Output the [x, y] coordinate of the center of the cell containing the given text.  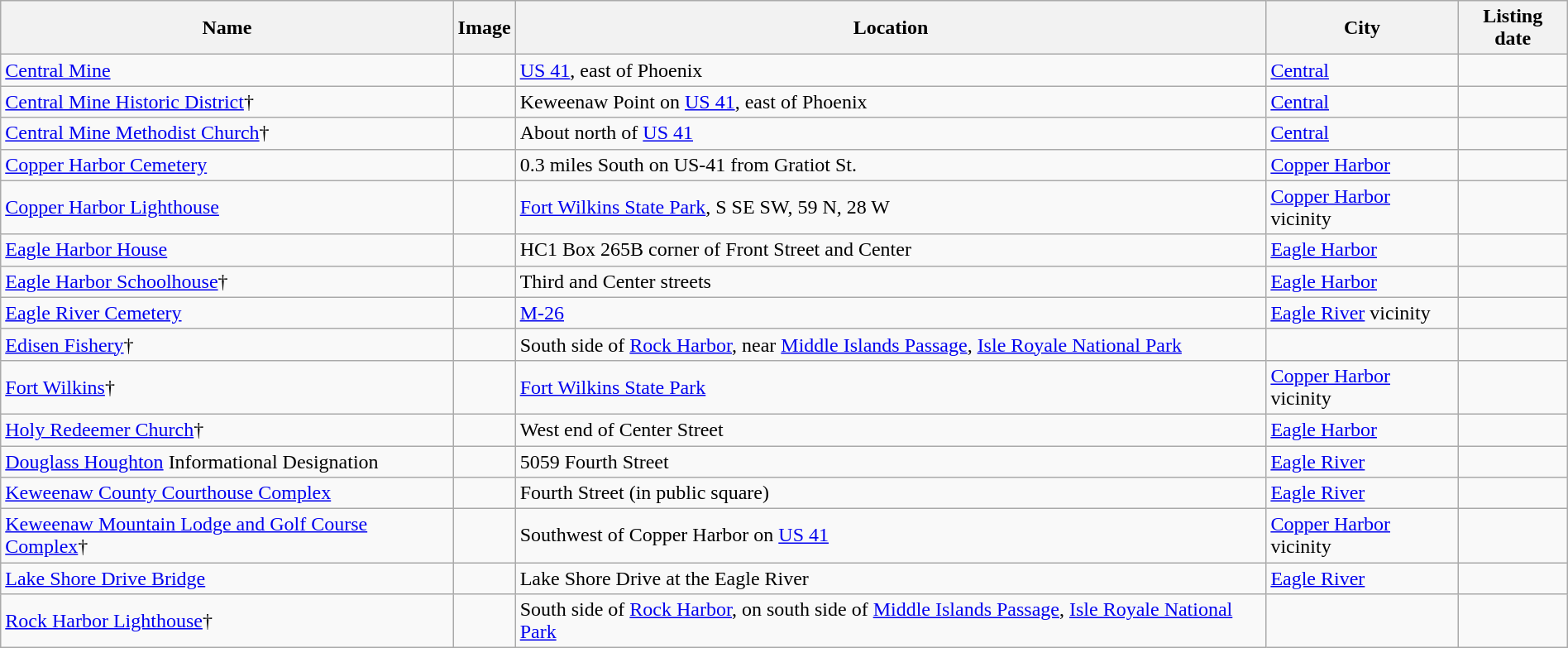
Fourth Street (in public square) [891, 493]
M-26 [891, 313]
Lake Shore Drive at the Eagle River [891, 578]
Eagle River Cemetery [227, 313]
Edisen Fishery† [227, 344]
Keweenaw Point on US 41, east of Phoenix [891, 102]
Fort Wilkins State Park [891, 387]
Image [485, 28]
Rock Harbor Lighthouse† [227, 621]
Keweenaw County Courthouse Complex [227, 493]
Central Mine Historic District† [227, 102]
South side of Rock Harbor, on south side of Middle Islands Passage, Isle Royale National Park [891, 621]
Central Mine Methodist Church† [227, 133]
About north of US 41 [891, 133]
Third and Center streets [891, 281]
Copper Harbor [1362, 165]
Name [227, 28]
Holy Redeemer Church† [227, 430]
5059 Fourth Street [891, 461]
Central Mine [227, 70]
Fort Wilkins State Park, S SE SW, 59 N, 28 W [891, 207]
South side of Rock Harbor, near Middle Islands Passage, Isle Royale National Park [891, 344]
US 41, east of Phoenix [891, 70]
Eagle River vicinity [1362, 313]
HC1 Box 265B corner of Front Street and Center [891, 250]
Douglass Houghton Informational Designation [227, 461]
Location [891, 28]
Southwest of Copper Harbor on US 41 [891, 536]
Lake Shore Drive Bridge [227, 578]
Fort Wilkins† [227, 387]
Keweenaw Mountain Lodge and Golf Course Complex† [227, 536]
Listing date [1513, 28]
West end of Center Street [891, 430]
Copper Harbor Lighthouse [227, 207]
Eagle Harbor House [227, 250]
Eagle Harbor Schoolhouse† [227, 281]
Copper Harbor Cemetery [227, 165]
City [1362, 28]
0.3 miles South on US-41 from Gratiot St. [891, 165]
